Find where the given text appears and provide that cell's center as (X, Y) coordinate. 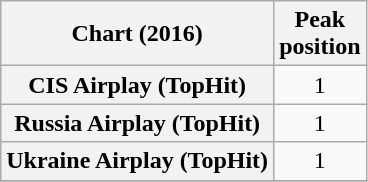
Chart (2016) (138, 34)
Russia Airplay (TopHit) (138, 123)
Ukraine Airplay (TopHit) (138, 161)
Peakposition (320, 34)
CIS Airplay (TopHit) (138, 85)
